Identify which cell holds the provided text, then report its (x, y) central coordinate. 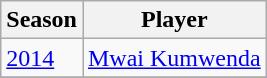
Season (42, 20)
Player (174, 20)
2014 (42, 58)
Mwai Kumwenda (174, 58)
